Return the (X, Y) coordinate for the center point of the cell that contains the specified text.  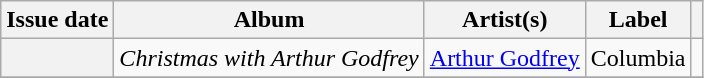
Album (269, 20)
Issue date (58, 20)
Columbia (638, 58)
Arthur Godfrey (504, 58)
Christmas with Arthur Godfrey (269, 58)
Label (638, 20)
Artist(s) (504, 20)
